Capture the cell that displays the provided text and extract its (X, Y) central coordinate. 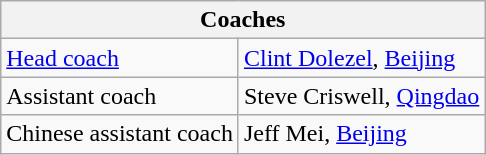
Clint Dolezel, Beijing (361, 58)
Jeff Mei, Beijing (361, 134)
Chinese assistant coach (120, 134)
Coaches (243, 20)
Steve Criswell, Qingdao (361, 96)
Assistant coach (120, 96)
Head coach (120, 58)
